For the text-containing cell, return its midpoint in (x, y) coordinate format. 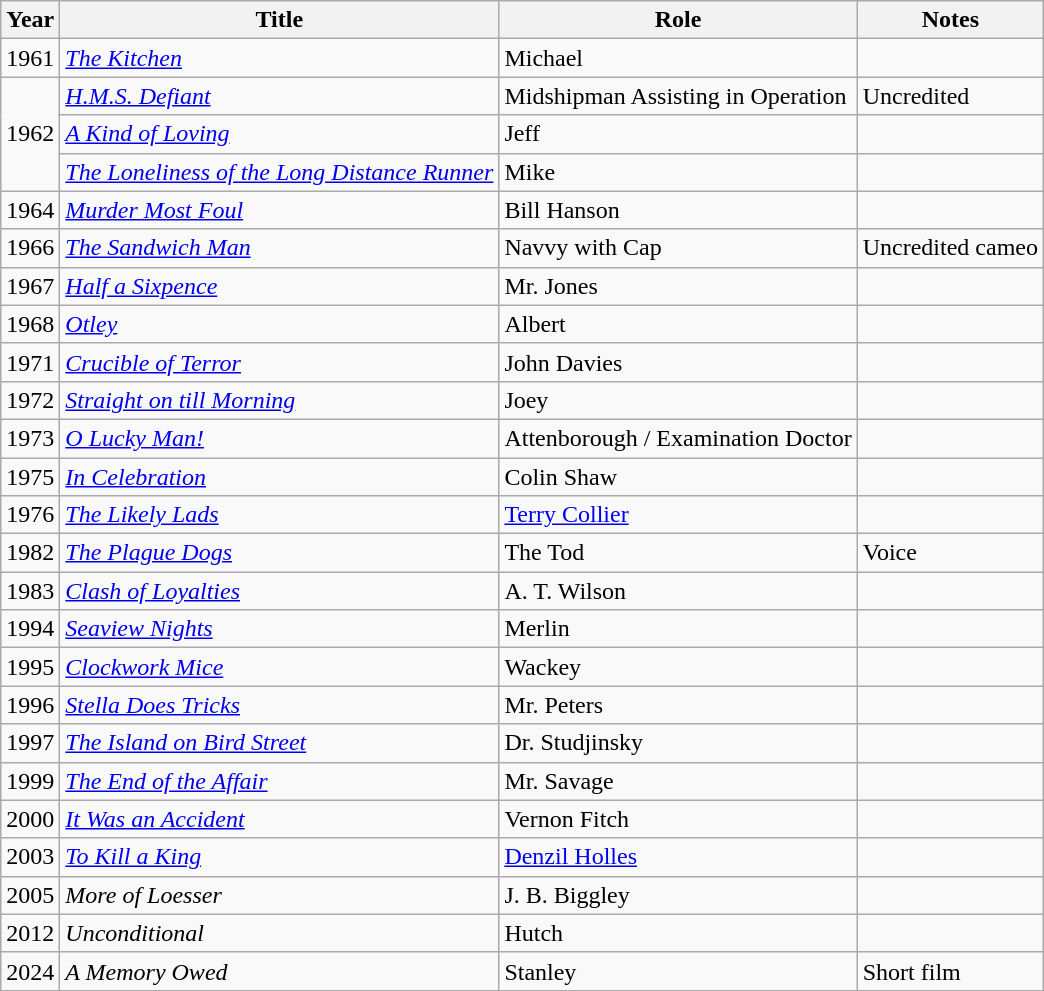
1972 (30, 400)
Attenborough / Examination Doctor (678, 438)
Murder Most Foul (280, 210)
Clockwork Mice (280, 667)
1999 (30, 781)
The Likely Lads (280, 515)
Notes (950, 20)
The Tod (678, 553)
Mr. Jones (678, 286)
1966 (30, 248)
To Kill a King (280, 857)
1982 (30, 553)
Merlin (678, 629)
The Kitchen (280, 58)
1983 (30, 591)
J. B. Biggley (678, 895)
Uncredited cameo (950, 248)
1964 (30, 210)
Jeff (678, 134)
Mr. Savage (678, 781)
More of Loesser (280, 895)
Straight on till Morning (280, 400)
2000 (30, 819)
1973 (30, 438)
Seaview Nights (280, 629)
In Celebration (280, 477)
Hutch (678, 933)
1971 (30, 362)
Joey (678, 400)
2024 (30, 971)
Dr. Studjinsky (678, 743)
2005 (30, 895)
2003 (30, 857)
Michael (678, 58)
1995 (30, 667)
Short film (950, 971)
The Island on Bird Street (280, 743)
It Was an Accident (280, 819)
1961 (30, 58)
Terry Collier (678, 515)
Mr. Peters (678, 705)
Colin Shaw (678, 477)
The Sandwich Man (280, 248)
Albert (678, 324)
Stella Does Tricks (280, 705)
Half a Sixpence (280, 286)
1967 (30, 286)
H.M.S. Defiant (280, 96)
O Lucky Man! (280, 438)
Role (678, 20)
1962 (30, 134)
Stanley (678, 971)
Clash of Loyalties (280, 591)
1994 (30, 629)
The Loneliness of the Long Distance Runner (280, 172)
A Memory Owed (280, 971)
Midshipman Assisting in Operation (678, 96)
John Davies (678, 362)
The End of the Affair (280, 781)
Wackey (678, 667)
Mike (678, 172)
A Kind of Loving (280, 134)
1975 (30, 477)
Crucible of Terror (280, 362)
1997 (30, 743)
Navvy with Cap (678, 248)
2012 (30, 933)
1968 (30, 324)
1996 (30, 705)
Bill Hanson (678, 210)
1976 (30, 515)
Denzil Holles (678, 857)
Voice (950, 553)
A. T. Wilson (678, 591)
Otley (280, 324)
Title (280, 20)
Vernon Fitch (678, 819)
The Plague Dogs (280, 553)
Uncredited (950, 96)
Unconditional (280, 933)
Year (30, 20)
